Provide the (x, y) coordinate of the cell's center where the given text is located.  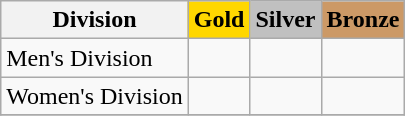
Women's Division (94, 96)
Bronze (363, 20)
Men's Division (94, 58)
Division (94, 20)
Gold (219, 20)
Silver (286, 20)
